Extract the [X, Y] coordinate from the center of the cell holding the provided text.  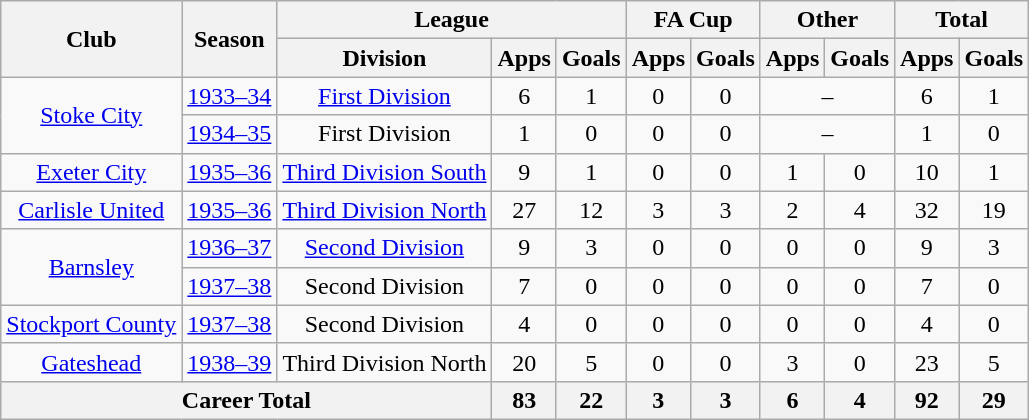
Total [962, 20]
2 [792, 210]
League [452, 20]
Barnsley [92, 267]
Season [230, 39]
12 [591, 210]
32 [927, 210]
Club [92, 39]
83 [524, 400]
Career Total [246, 400]
FA Cup [693, 20]
1934–35 [230, 134]
10 [927, 172]
Other [827, 20]
20 [524, 362]
Third Division South [384, 172]
27 [524, 210]
Exeter City [92, 172]
29 [994, 400]
1936–37 [230, 248]
Gateshead [92, 362]
Stockport County [92, 324]
92 [927, 400]
22 [591, 400]
Stoke City [92, 115]
23 [927, 362]
19 [994, 210]
Carlisle United [92, 210]
Division [384, 58]
1938–39 [230, 362]
1933–34 [230, 96]
